From the cell containing the given text, extract its center point as [x, y] coordinate. 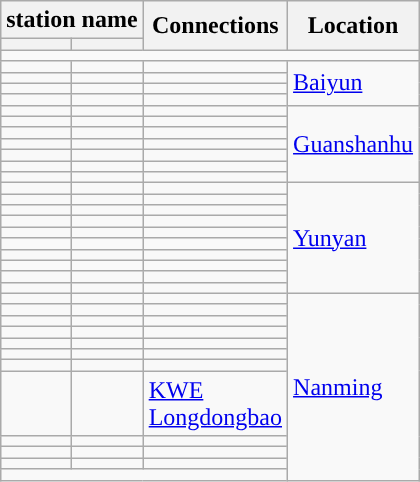
KWE Longdongbao [215, 404]
Baiyun [354, 83]
Yunyan [354, 238]
Location [354, 26]
station name [72, 20]
Connections [215, 26]
Guanshanhu [354, 144]
Nanming [354, 386]
